Identify which cell holds the provided text, then report its [X, Y] central coordinate. 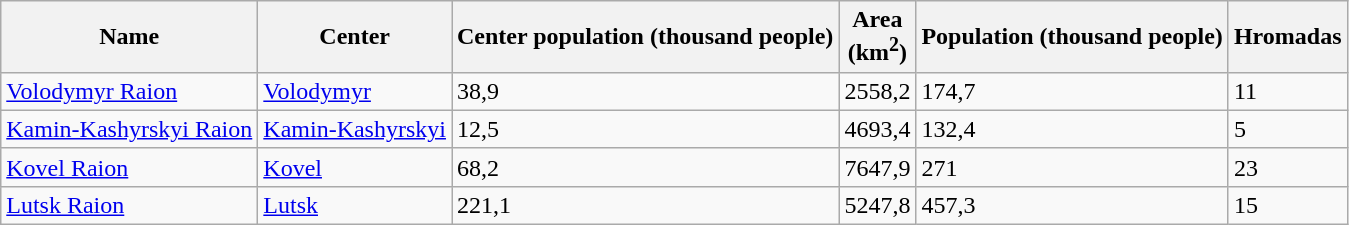
Kovel Raion [130, 167]
15 [1288, 205]
Volodymyr [355, 91]
2558,2 [878, 91]
Kamin-Kashyrskyi [355, 129]
Volodymyr Raion [130, 91]
Hromadas [1288, 37]
132,4 [1072, 129]
68,2 [646, 167]
Lutsk [355, 205]
5 [1288, 129]
174,7 [1072, 91]
38,9 [646, 91]
12,5 [646, 129]
271 [1072, 167]
Kovel [355, 167]
Population (thousand people) [1072, 37]
457,3 [1072, 205]
Lutsk Raion [130, 205]
Center population (thousand people) [646, 37]
Area(km2) [878, 37]
23 [1288, 167]
11 [1288, 91]
Center [355, 37]
Kamin-Kashyrskyi Raion [130, 129]
5247,8 [878, 205]
Name [130, 37]
221,1 [646, 205]
7647,9 [878, 167]
4693,4 [878, 129]
